From the cell containing the given text, extract its center point as (x, y) coordinate. 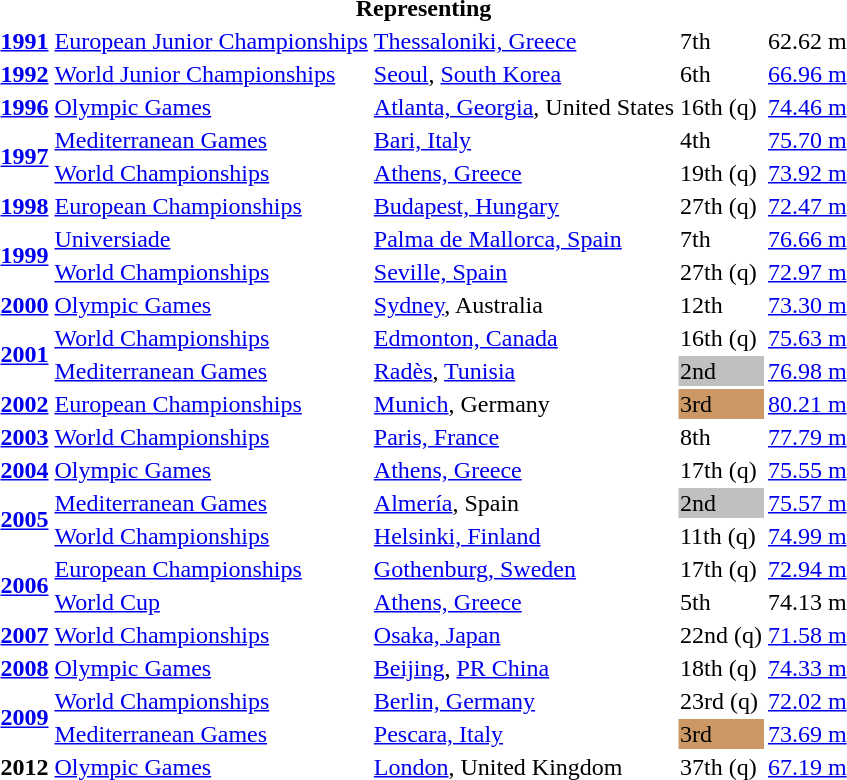
Beijing, PR China (524, 668)
European Junior Championships (211, 41)
4th (720, 140)
Thessaloniki, Greece (524, 41)
8th (720, 437)
Helsinki, Finland (524, 536)
Sydney, Australia (524, 305)
Bari, Italy (524, 140)
Edmonton, Canada (524, 338)
5th (720, 602)
Pescara, Italy (524, 734)
Almería, Spain (524, 503)
Gothenburg, Sweden (524, 569)
Seoul, South Korea (524, 74)
Berlin, Germany (524, 701)
Seville, Spain (524, 272)
Universiade (211, 239)
Palma de Mallorca, Spain (524, 239)
18th (q) (720, 668)
19th (q) (720, 173)
Budapest, Hungary (524, 206)
Paris, France (524, 437)
22nd (q) (720, 635)
Osaka, Japan (524, 635)
11th (q) (720, 536)
Atlanta, Georgia, United States (524, 107)
Radès, Tunisia (524, 371)
6th (720, 74)
12th (720, 305)
World Junior Championships (211, 74)
World Cup (211, 602)
Munich, Germany (524, 404)
23rd (q) (720, 701)
